Identify which cell holds the provided text, then report its [X, Y] central coordinate. 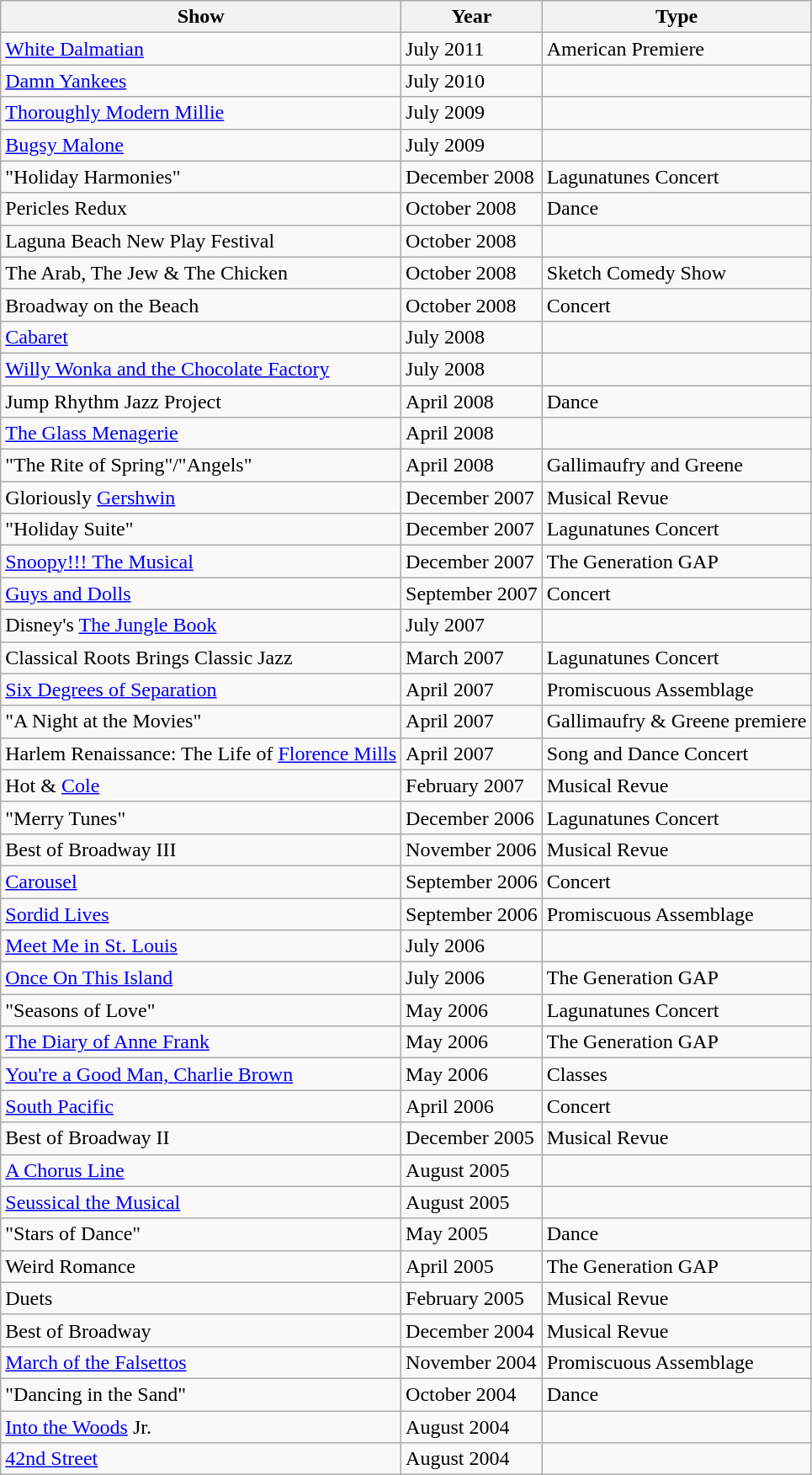
Jump Rhythm Jazz Project [201, 402]
March 2007 [472, 658]
American Premiere [677, 49]
February 2007 [472, 785]
"Stars of Dance" [201, 1234]
Damn Yankees [201, 81]
Year [472, 17]
Laguna Beach New Play Festival [201, 241]
December 2006 [472, 817]
April 2006 [472, 1106]
July 2007 [472, 626]
July 2010 [472, 81]
December 2008 [472, 177]
October 2004 [472, 1394]
Sketch Comedy Show [677, 273]
"Merry Tunes" [201, 817]
Into the Woods Jr. [201, 1427]
The Diary of Anne Frank [201, 1042]
Cabaret [201, 337]
Gallimaufry & Greene premiere [677, 722]
Seussical the Musical [201, 1202]
Carousel [201, 881]
April 2005 [472, 1266]
Classical Roots Brings Classic Jazz [201, 658]
"The Rite of Spring"/"Angels" [201, 466]
Song and Dance Concert [677, 753]
Best of Broadway [201, 1330]
White Dalmatian [201, 49]
Duets [201, 1298]
Meet Me in St. Louis [201, 946]
Hot & Cole [201, 785]
November 2006 [472, 849]
December 2004 [472, 1330]
July 2011 [472, 49]
You're a Good Man, Charlie Brown [201, 1074]
Broadway on the Beach [201, 305]
South Pacific [201, 1106]
Classes [677, 1074]
A Chorus Line [201, 1170]
Harlem Renaissance: The Life of Florence Mills [201, 753]
November 2004 [472, 1362]
Guys and Dolls [201, 594]
Willy Wonka and the Chocolate Factory [201, 369]
Thoroughly Modern Millie [201, 113]
September 2007 [472, 594]
Snoopy!!! The Musical [201, 562]
Pericles Redux [201, 209]
February 2005 [472, 1298]
Best of Broadway III [201, 849]
The Arab, The Jew & The Chicken [201, 273]
The Glass Menagerie [201, 434]
"Holiday Harmonies" [201, 177]
Gallimaufry and Greene [677, 466]
Type [677, 17]
"A Night at the Movies" [201, 722]
"Holiday Suite" [201, 530]
May 2005 [472, 1234]
Disney's The Jungle Book [201, 626]
March of the Falsettos [201, 1362]
"Dancing in the Sand" [201, 1394]
Best of Broadway II [201, 1138]
Bugsy Malone [201, 145]
Sordid Lives [201, 913]
Show [201, 17]
42nd Street [201, 1459]
Weird Romance [201, 1266]
Once On This Island [201, 978]
Gloriously Gershwin [201, 498]
Six Degrees of Separation [201, 690]
December 2005 [472, 1138]
"Seasons of Love" [201, 1010]
